Find where the given text appears and provide that cell's center as (x, y) coordinate. 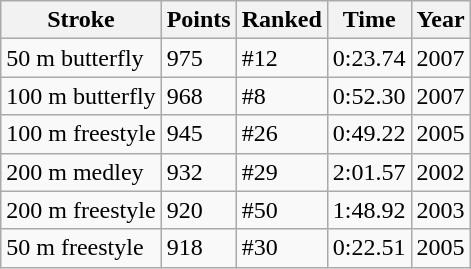
#29 (282, 172)
50 m butterfly (81, 58)
#12 (282, 58)
920 (198, 210)
918 (198, 248)
#30 (282, 248)
0:52.30 (369, 96)
Year (440, 20)
Stroke (81, 20)
1:48.92 (369, 210)
100 m butterfly (81, 96)
945 (198, 134)
2003 (440, 210)
#50 (282, 210)
968 (198, 96)
50 m freestyle (81, 248)
2:01.57 (369, 172)
#8 (282, 96)
932 (198, 172)
2002 (440, 172)
0:49.22 (369, 134)
0:22.51 (369, 248)
Time (369, 20)
Ranked (282, 20)
200 m freestyle (81, 210)
200 m medley (81, 172)
0:23.74 (369, 58)
#26 (282, 134)
Points (198, 20)
975 (198, 58)
100 m freestyle (81, 134)
